Detect which cell encompasses the target text, then output its (x, y) center coordinate. 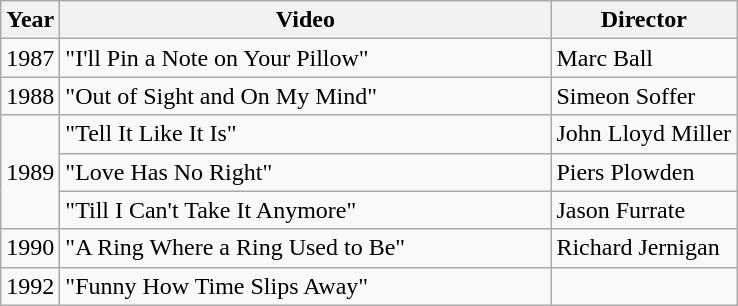
"Love Has No Right" (306, 172)
1989 (30, 172)
Piers Plowden (644, 172)
Director (644, 20)
1988 (30, 96)
"Till I Can't Take It Anymore" (306, 210)
Jason Furrate (644, 210)
"I'll Pin a Note on Your Pillow" (306, 58)
Video (306, 20)
"Out of Sight and On My Mind" (306, 96)
"Funny How Time Slips Away" (306, 286)
1992 (30, 286)
Simeon Soffer (644, 96)
"Tell It Like It Is" (306, 134)
"A Ring Where a Ring Used to Be" (306, 248)
1990 (30, 248)
Richard Jernigan (644, 248)
Marc Ball (644, 58)
John Lloyd Miller (644, 134)
Year (30, 20)
1987 (30, 58)
